Scan for the cell matching the given text and deliver its [X, Y] coordinate at center. 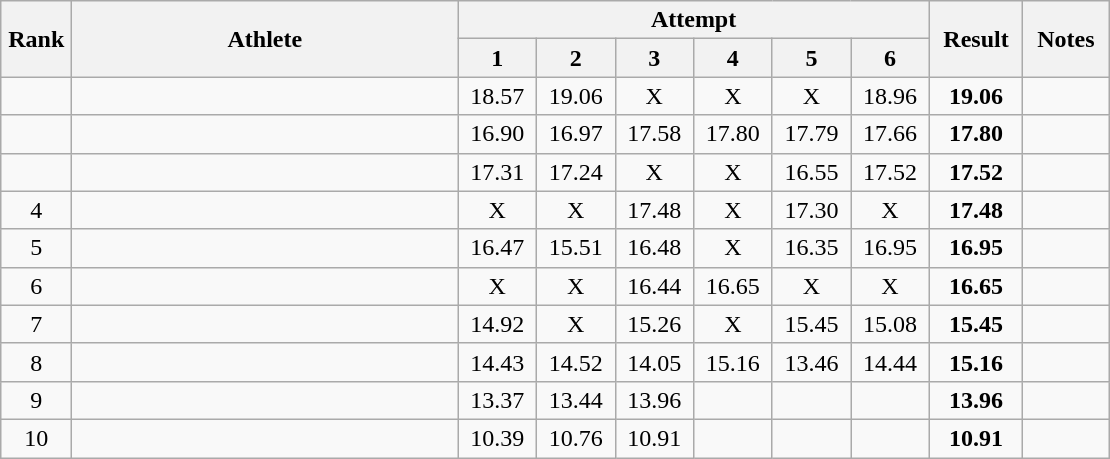
16.48 [654, 248]
17.79 [812, 134]
17.66 [890, 134]
10.76 [576, 438]
Notes [1066, 39]
17.30 [812, 210]
14.92 [498, 324]
2 [576, 58]
Rank [36, 39]
16.97 [576, 134]
3 [654, 58]
Athlete [265, 39]
9 [36, 400]
15.08 [890, 324]
17.58 [654, 134]
14.52 [576, 362]
16.44 [654, 286]
13.44 [576, 400]
15.26 [654, 324]
16.47 [498, 248]
14.44 [890, 362]
16.35 [812, 248]
13.37 [498, 400]
Result [976, 39]
18.96 [890, 96]
16.55 [812, 172]
17.24 [576, 172]
10.39 [498, 438]
16.90 [498, 134]
8 [36, 362]
13.46 [812, 362]
15.51 [576, 248]
14.05 [654, 362]
Attempt [694, 20]
17.31 [498, 172]
7 [36, 324]
1 [498, 58]
10 [36, 438]
14.43 [498, 362]
18.57 [498, 96]
